Return [x, y] of the center of cell containing provided text 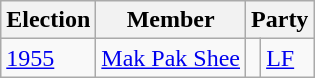
Member [171, 20]
Election [48, 20]
Mak Pak Shee [171, 58]
Party [280, 20]
LF [288, 58]
1955 [48, 58]
